Capture the cell that displays the provided text and extract its [X, Y] central coordinate. 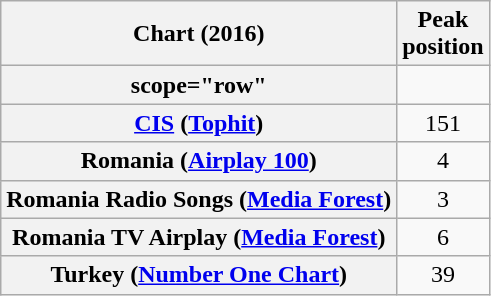
scope="row" [199, 85]
Chart (2016) [199, 34]
3 [443, 199]
Romania Radio Songs (Media Forest) [199, 199]
4 [443, 161]
Turkey (Number One Chart) [199, 275]
Romania TV Airplay (Media Forest) [199, 237]
Peakposition [443, 34]
6 [443, 237]
151 [443, 123]
Romania (Airplay 100) [199, 161]
39 [443, 275]
CIS (Tophit) [199, 123]
